Return the (X, Y) coordinate for the center point of the cell that contains the specified text.  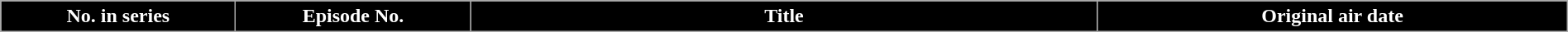
No. in series (118, 16)
Original air date (1332, 16)
Episode No. (353, 16)
Title (784, 16)
